Scan for the cell matching the given text and deliver its [x, y] coordinate at center. 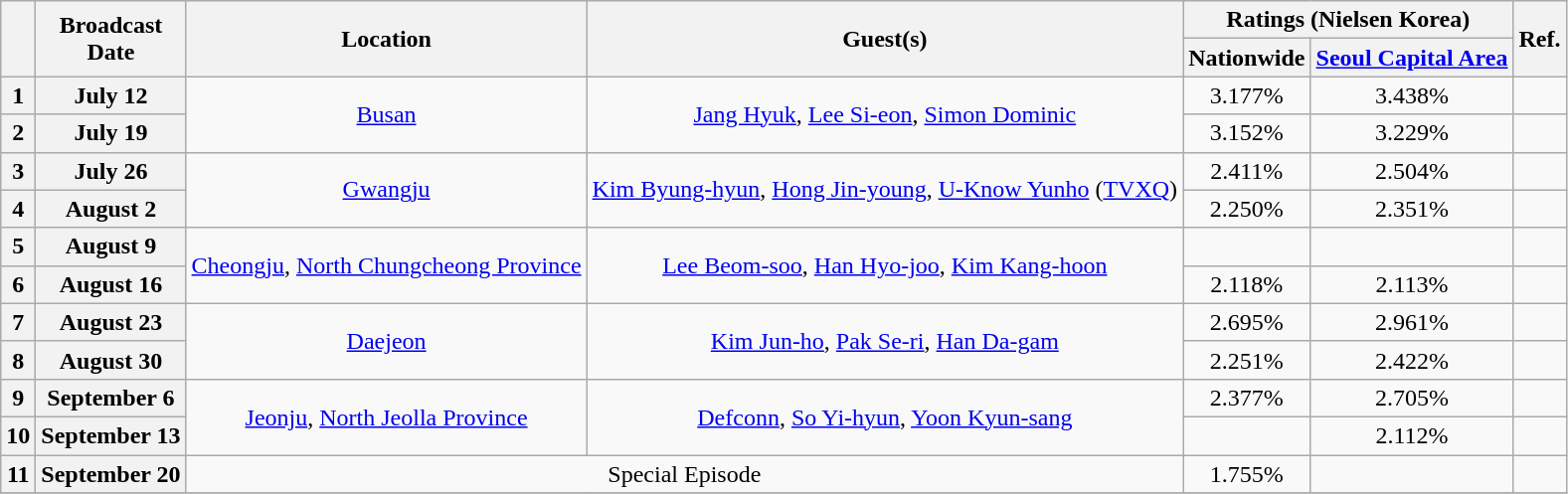
2.112% [1412, 435]
2.705% [1412, 398]
2.250% [1247, 209]
3.438% [1412, 95]
11 [18, 474]
9 [18, 398]
4 [18, 209]
2.961% [1412, 322]
2.411% [1247, 171]
2.113% [1412, 284]
Busan [386, 114]
Ref. [1539, 39]
Defconn, So Yi-hyun, Yoon Kyun-sang [885, 416]
Daejeon [386, 341]
Jeonju, North Jeolla Province [386, 416]
5 [18, 247]
2 [18, 133]
Guest(s) [885, 39]
Jang Hyuk, Lee Si-eon, Simon Dominic [885, 114]
Special Episode [684, 474]
August 23 [111, 322]
3.177% [1247, 95]
3.229% [1412, 133]
2.422% [1412, 360]
Nationwide [1247, 58]
6 [18, 284]
1.755% [1247, 474]
July 26 [111, 171]
July 12 [111, 95]
3 [18, 171]
3.152% [1247, 133]
2.504% [1412, 171]
2.351% [1412, 209]
10 [18, 435]
2.251% [1247, 360]
Seoul Capital Area [1412, 58]
Location [386, 39]
2.377% [1247, 398]
August 9 [111, 247]
September 13 [111, 435]
Gwangju [386, 190]
2.118% [1247, 284]
Lee Beom-soo, Han Hyo-joo, Kim Kang-hoon [885, 265]
7 [18, 322]
2.695% [1247, 322]
September 20 [111, 474]
Cheongju, North Chungcheong Province [386, 265]
Ratings (Nielsen Korea) [1348, 20]
Kim Jun-ho, Pak Se-ri, Han Da-gam [885, 341]
BroadcastDate [111, 39]
July 19 [111, 133]
August 2 [111, 209]
August 16 [111, 284]
1 [18, 95]
September 6 [111, 398]
8 [18, 360]
August 30 [111, 360]
Kim Byung-hyun, Hong Jin-young, U-Know Yunho (TVXQ) [885, 190]
